Return the (x, y) coordinate for the center point of the cell that contains the specified text.  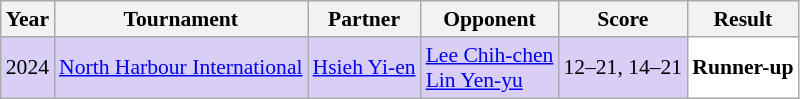
Lee Chih-chen Lin Yen-yu (490, 68)
Score (622, 19)
Year (28, 19)
Tournament (181, 19)
Hsieh Yi-en (364, 68)
2024 (28, 68)
Runner-up (742, 68)
Result (742, 19)
Partner (364, 19)
North Harbour International (181, 68)
12–21, 14–21 (622, 68)
Opponent (490, 19)
